Provide the (x, y) coordinate of the cell's center where the given text is located.  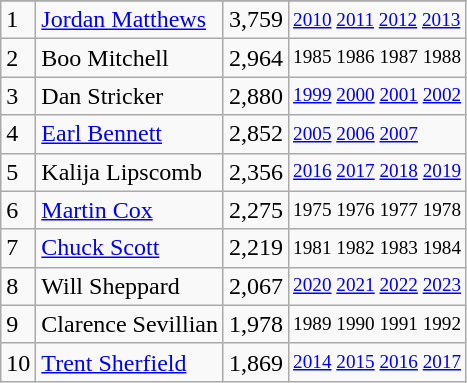
2010 2011 2012 2013 (378, 20)
1981 1982 1983 1984 (378, 248)
5 (18, 172)
1,978 (256, 324)
3 (18, 96)
2014 2015 2016 2017 (378, 362)
2016 2017 2018 2019 (378, 172)
Clarence Sevillian (130, 324)
1,869 (256, 362)
1 (18, 20)
2,067 (256, 286)
Dan Stricker (130, 96)
Trent Sherfield (130, 362)
2 (18, 58)
2,275 (256, 210)
4 (18, 134)
2,880 (256, 96)
2,219 (256, 248)
8 (18, 286)
1985 1986 1987 1988 (378, 58)
2,852 (256, 134)
Will Sheppard (130, 286)
Kalija Lipscomb (130, 172)
Boo Mitchell (130, 58)
2,356 (256, 172)
7 (18, 248)
2020 2021 2022 2023 (378, 286)
Martin Cox (130, 210)
Earl Bennett (130, 134)
2005 2006 2007 (378, 134)
Chuck Scott (130, 248)
1999 2000 2001 2002 (378, 96)
9 (18, 324)
3,759 (256, 20)
Jordan Matthews (130, 20)
10 (18, 362)
1975 1976 1977 1978 (378, 210)
2,964 (256, 58)
1989 1990 1991 1992 (378, 324)
6 (18, 210)
